From the cell containing the given text, extract its center point as [x, y] coordinate. 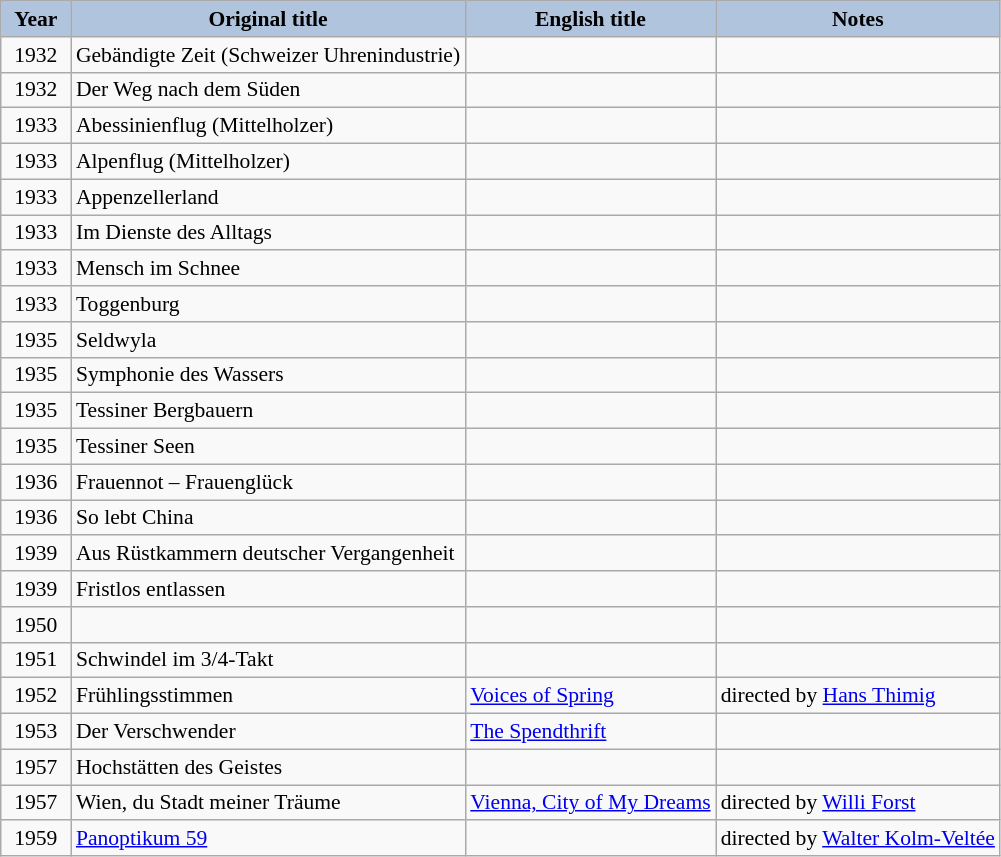
The Spendthrift [590, 732]
Frühlingsstimmen [268, 696]
Vienna, City of My Dreams [590, 803]
directed by Hans Thimig [858, 696]
Tessiner Seen [268, 447]
1953 [36, 732]
Im Dienste des Alltags [268, 233]
1951 [36, 660]
Frauennot – Frauenglück [268, 482]
Voices of Spring [590, 696]
Original title [268, 19]
Fristlos entlassen [268, 589]
Year [36, 19]
directed by Walter Kolm-Veltée [858, 839]
Panoptikum 59 [268, 839]
Hochstätten des Geistes [268, 767]
English title [590, 19]
Symphonie des Wassers [268, 375]
Appenzellerland [268, 197]
Notes [858, 19]
Mensch im Schnee [268, 269]
Toggenburg [268, 304]
Seldwyla [268, 340]
Gebändigte Zeit (Schweizer Uhrenindustrie) [268, 55]
directed by Willi Forst [858, 803]
Aus Rüstkammern deutscher Vergangenheit [268, 554]
So lebt China [268, 518]
Alpenflug (Mittelholzer) [268, 162]
Wien, du Stadt meiner Träume [268, 803]
Tessiner Bergbauern [268, 411]
1950 [36, 625]
1952 [36, 696]
Schwindel im 3/4-Takt [268, 660]
Der Verschwender [268, 732]
Der Weg nach dem Süden [268, 90]
Abessinienflug (Mittelholzer) [268, 126]
1959 [36, 839]
